Identify which cell holds the provided text, then report its [X, Y] central coordinate. 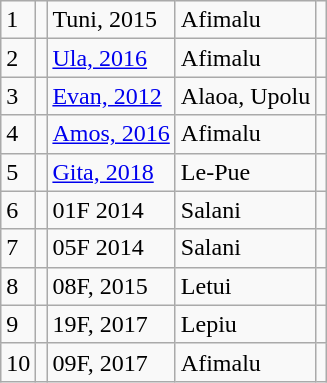
Amos, 2016 [111, 134]
Le-Pue [245, 172]
5 [18, 172]
10 [18, 362]
7 [18, 248]
08F, 2015 [111, 286]
01F 2014 [111, 210]
6 [18, 210]
09F, 2017 [111, 362]
9 [18, 324]
Tuni, 2015 [111, 20]
Alaoa, Upolu [245, 96]
3 [18, 96]
8 [18, 286]
Ula, 2016 [111, 58]
1 [18, 20]
Lepiu [245, 324]
19F, 2017 [111, 324]
Evan, 2012 [111, 96]
Gita, 2018 [111, 172]
Letui [245, 286]
2 [18, 58]
05F 2014 [111, 248]
4 [18, 134]
